Return (x, y) of the center of cell containing provided text 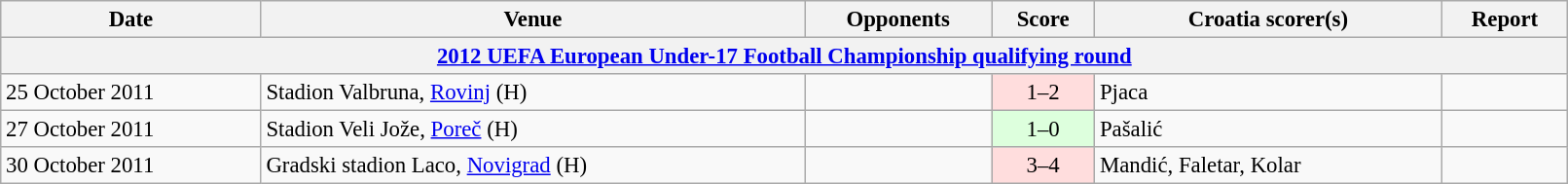
Venue (533, 19)
30 October 2011 (130, 166)
25 October 2011 (130, 92)
Gradski stadion Laco, Novigrad (H) (533, 166)
Croatia scorer(s) (1269, 19)
Report (1505, 19)
Score (1043, 19)
1–2 (1043, 92)
1–0 (1043, 129)
3–4 (1043, 166)
Stadion Valbruna, Rovinj (H) (533, 92)
Date (130, 19)
Pašalić (1269, 129)
27 October 2011 (130, 129)
Pjaca (1269, 92)
Mandić, Faletar, Kolar (1269, 166)
Opponents (898, 19)
Stadion Veli Jože, Poreč (H) (533, 129)
2012 UEFA European Under-17 Football Championship qualifying round (784, 56)
